Return the [x, y] coordinate for the center point of the cell that contains the specified text.  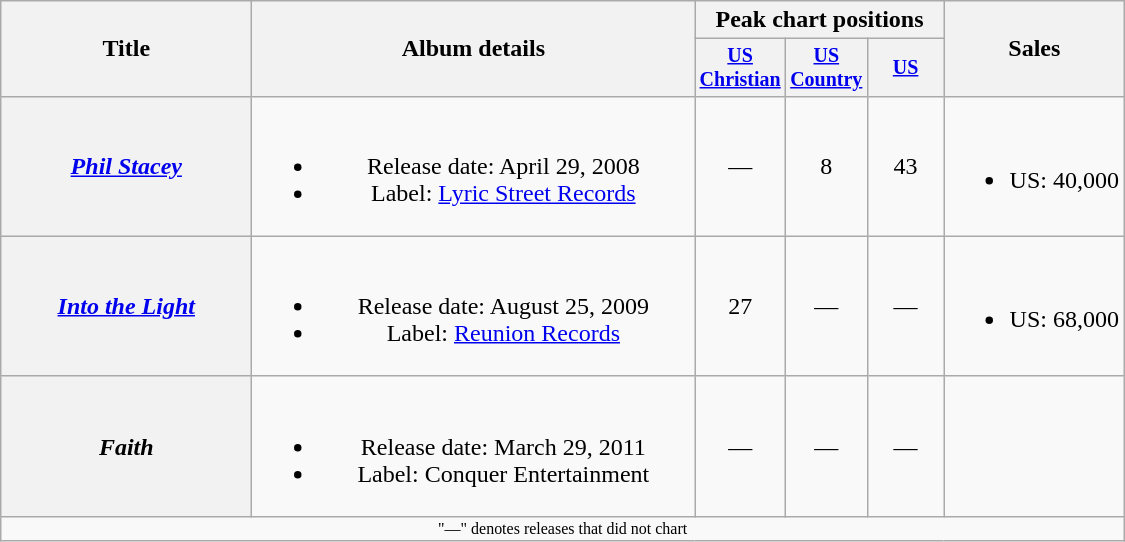
43 [906, 166]
8 [826, 166]
"—" denotes releases that did not chart [563, 528]
Into the Light [126, 306]
US: 68,000 [1034, 306]
Sales [1034, 49]
US [906, 68]
Release date: March 29, 2011Label: Conquer Entertainment [474, 446]
27 [740, 306]
Release date: August 25, 2009Label: Reunion Records [474, 306]
US: 40,000 [1034, 166]
US Christian [740, 68]
Title [126, 49]
Faith [126, 446]
Album details [474, 49]
US Country [826, 68]
Release date: April 29, 2008Label: Lyric Street Records [474, 166]
Peak chart positions [820, 20]
Phil Stacey [126, 166]
